Provide the [X, Y] coordinate of the cell's center where the given text is located.  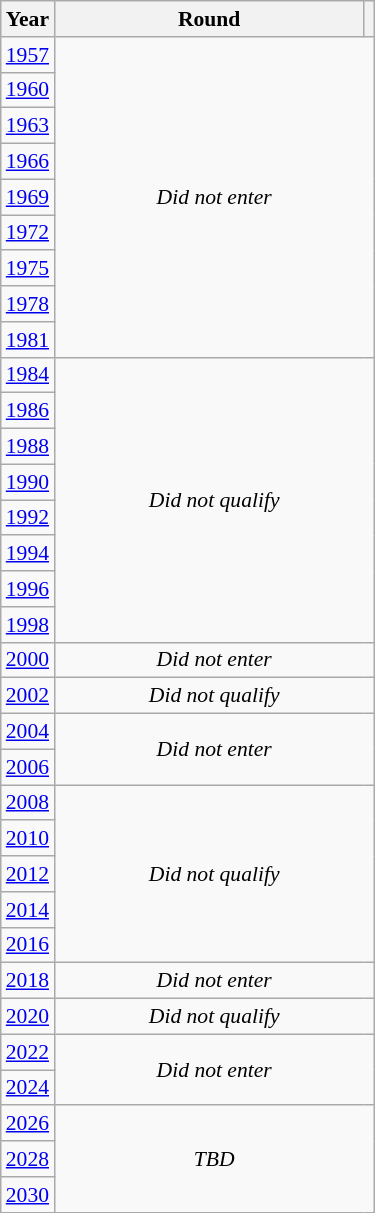
2006 [28, 767]
1984 [28, 375]
2030 [28, 1195]
1963 [28, 126]
1975 [28, 269]
2022 [28, 1052]
2020 [28, 1017]
1998 [28, 625]
1988 [28, 447]
2002 [28, 696]
1966 [28, 162]
2000 [28, 660]
1981 [28, 340]
2016 [28, 945]
2028 [28, 1159]
2010 [28, 839]
2024 [28, 1088]
TBD [214, 1160]
2026 [28, 1124]
2012 [28, 874]
1994 [28, 554]
2004 [28, 732]
1990 [28, 482]
2008 [28, 803]
2018 [28, 981]
1969 [28, 197]
2014 [28, 910]
1960 [28, 90]
1992 [28, 518]
1986 [28, 411]
1978 [28, 304]
1996 [28, 589]
Round [209, 19]
1957 [28, 55]
Year [28, 19]
1972 [28, 233]
